Detect which cell encompasses the target text, then output its (X, Y) center coordinate. 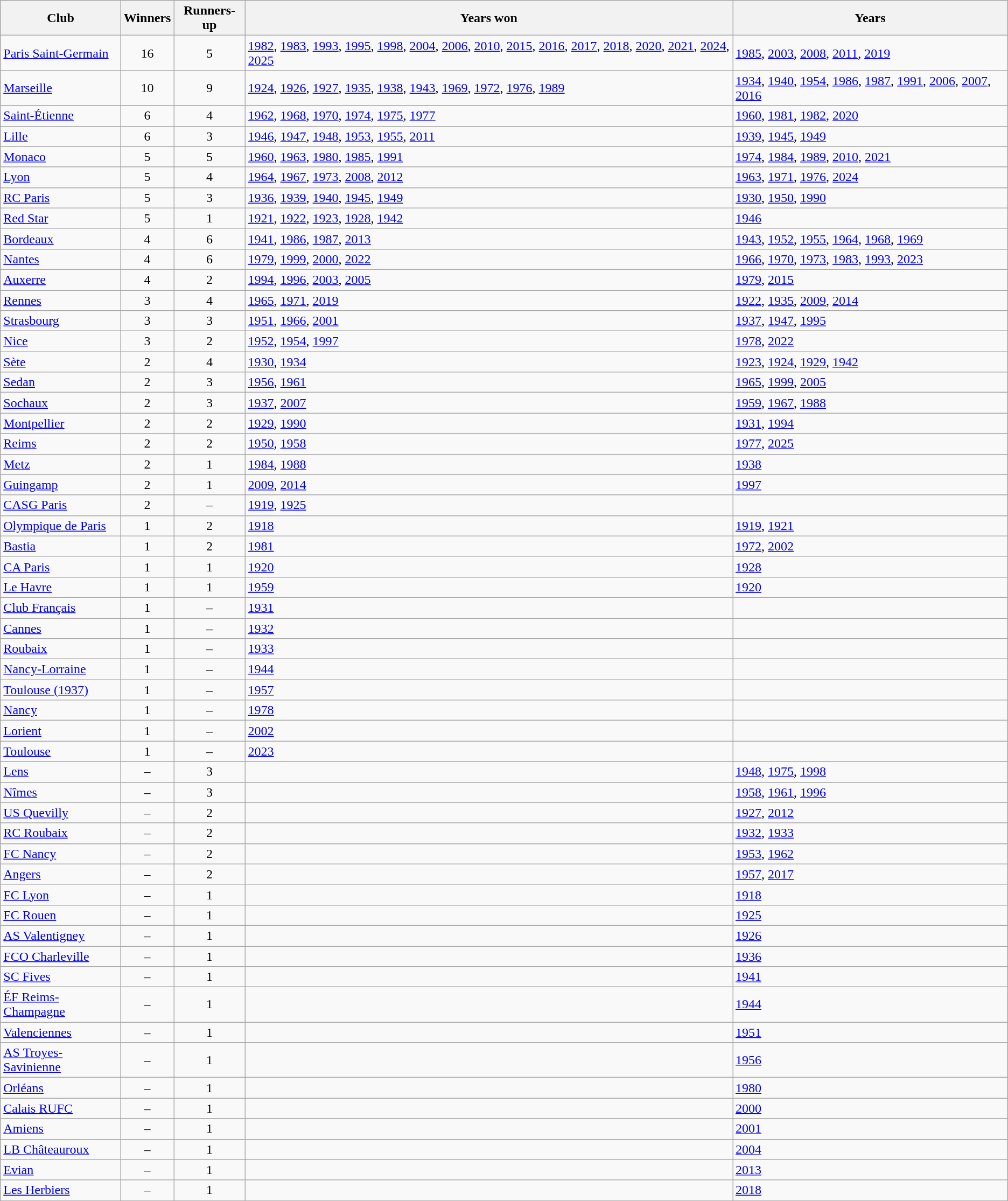
Strasbourg (61, 321)
1931, 1994 (870, 423)
1963, 1971, 1976, 2024 (870, 177)
Lens (61, 772)
AS Valentigney (61, 935)
Sochaux (61, 403)
1938 (870, 464)
1921, 1922, 1923, 1928, 1942 (489, 218)
1932, 1933 (870, 833)
2009, 2014 (489, 485)
Reims (61, 444)
US Quevilly (61, 813)
RC Paris (61, 198)
Red Star (61, 218)
CASG Paris (61, 505)
1951, 1966, 2001 (489, 321)
Nîmes (61, 792)
Sète (61, 362)
Paris Saint-Germain (61, 53)
FC Nancy (61, 854)
1978 (489, 710)
1946 (870, 218)
Angers (61, 874)
1957 (489, 690)
Calais RUFC (61, 1108)
Montpellier (61, 423)
1941, 1986, 1987, 2013 (489, 239)
1994, 1996, 2003, 2005 (489, 280)
1997 (870, 485)
Years won (489, 18)
1956 (870, 1060)
1982, 1983, 1993, 1995, 1998, 2004, 2006, 2010, 2015, 2016, 2017, 2018, 2020, 2021, 2024, 2025 (489, 53)
Auxerre (61, 280)
ÉF Reims-Champagne (61, 1005)
2023 (489, 751)
1930, 1950, 1990 (870, 198)
Metz (61, 464)
1979, 1999, 2000, 2022 (489, 259)
Club Français (61, 608)
1919, 1925 (489, 505)
Lille (61, 136)
1926 (870, 935)
Nantes (61, 259)
Toulouse (1937) (61, 690)
1936, 1939, 1940, 1945, 1949 (489, 198)
2013 (870, 1170)
LB Châteauroux (61, 1149)
Bastia (61, 546)
Toulouse (61, 751)
1941 (870, 977)
SC Fives (61, 977)
Cannes (61, 629)
2001 (870, 1129)
1959, 1967, 1988 (870, 403)
1979, 2015 (870, 280)
1960, 1981, 1982, 2020 (870, 116)
1953, 1962 (870, 854)
1965, 1999, 2005 (870, 382)
1964, 1967, 1973, 2008, 2012 (489, 177)
1933 (489, 649)
1962, 1968, 1970, 1974, 1975, 1977 (489, 116)
RC Roubaix (61, 833)
Guingamp (61, 485)
1930, 1934 (489, 362)
Evian (61, 1170)
1956, 1961 (489, 382)
1977, 2025 (870, 444)
1978, 2022 (870, 341)
Nancy-Lorraine (61, 669)
Olympique de Paris (61, 526)
CA Paris (61, 567)
1919, 1921 (870, 526)
Marseille (61, 88)
1959 (489, 587)
1950, 1958 (489, 444)
AS Troyes-Savinienne (61, 1060)
FC Lyon (61, 895)
1985, 2003, 2008, 2011, 2019 (870, 53)
Monaco (61, 157)
FCO Charleville (61, 956)
1932 (489, 629)
1974, 1984, 1989, 2010, 2021 (870, 157)
1981 (489, 546)
FC Rouen (61, 915)
1922, 1935, 2009, 2014 (870, 300)
Roubaix (61, 649)
Winners (148, 18)
1931 (489, 608)
1951 (870, 1032)
9 (209, 88)
1936 (870, 956)
Lorient (61, 731)
1925 (870, 915)
1928 (870, 567)
Les Herbiers (61, 1190)
Years (870, 18)
1965, 1971, 2019 (489, 300)
1943, 1952, 1955, 1964, 1968, 1969 (870, 239)
1937, 2007 (489, 403)
Valenciennes (61, 1032)
Le Havre (61, 587)
1927, 2012 (870, 813)
1939, 1945, 1949 (870, 136)
1958, 1961, 1996 (870, 792)
Bordeaux (61, 239)
10 (148, 88)
1966, 1970, 1973, 1983, 1993, 2023 (870, 259)
2002 (489, 731)
Rennes (61, 300)
1952, 1954, 1997 (489, 341)
Club (61, 18)
1984, 1988 (489, 464)
1924, 1926, 1927, 1935, 1938, 1943, 1969, 1972, 1976, 1989 (489, 88)
2018 (870, 1190)
1948, 1975, 1998 (870, 772)
1929, 1990 (489, 423)
2004 (870, 1149)
16 (148, 53)
Orléans (61, 1088)
Nancy (61, 710)
Lyon (61, 177)
1937, 1947, 1995 (870, 321)
1980 (870, 1088)
1972, 2002 (870, 546)
1960, 1963, 1980, 1985, 1991 (489, 157)
2000 (870, 1108)
Amiens (61, 1129)
Saint-Étienne (61, 116)
1946, 1947, 1948, 1953, 1955, 2011 (489, 136)
Nice (61, 341)
1934, 1940, 1954, 1986, 1987, 1991, 2006, 2007, 2016 (870, 88)
Sedan (61, 382)
Runners-up (209, 18)
1923, 1924, 1929, 1942 (870, 362)
1957, 2017 (870, 874)
